Find where the given text appears and provide that cell's center as (X, Y) coordinate. 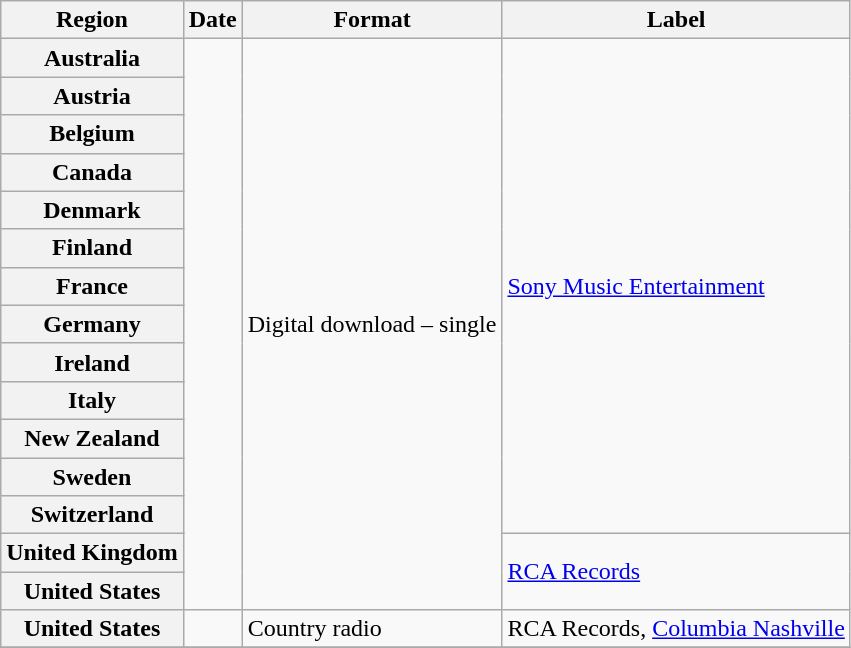
Canada (92, 172)
Sony Music Entertainment (676, 286)
Ireland (92, 362)
United Kingdom (92, 553)
Format (372, 20)
Country radio (372, 629)
Italy (92, 400)
Digital download – single (372, 324)
Denmark (92, 210)
Sweden (92, 477)
Australia (92, 58)
RCA Records, Columbia Nashville (676, 629)
Label (676, 20)
New Zealand (92, 438)
Switzerland (92, 515)
Region (92, 20)
Germany (92, 324)
RCA Records (676, 572)
Austria (92, 96)
Finland (92, 248)
Belgium (92, 134)
France (92, 286)
Date (212, 20)
